Detect which cell encompasses the target text, then output its (x, y) center coordinate. 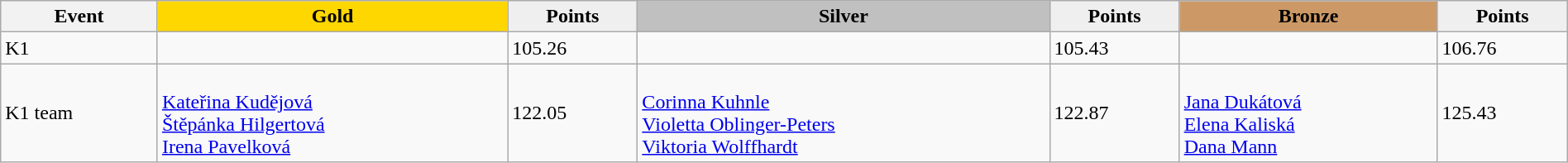
Jana DukátováElena KaliskáDana Mann (1308, 113)
106.76 (1502, 48)
122.05 (572, 113)
Kateřina KudějováŠtěpánka HilgertováIrena Pavelková (332, 113)
125.43 (1502, 113)
Event (79, 17)
Corinna KuhnleVioletta Oblinger-PetersViktoria Wolffhardt (844, 113)
K1 (79, 48)
105.26 (572, 48)
122.87 (1115, 113)
K1 team (79, 113)
Silver (844, 17)
Gold (332, 17)
105.43 (1115, 48)
Bronze (1308, 17)
